From the cell containing the given text, extract its center point as [x, y] coordinate. 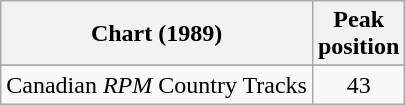
Chart (1989) [157, 34]
Peakposition [358, 34]
Canadian RPM Country Tracks [157, 85]
43 [358, 85]
